For the text-containing cell, return its midpoint in (X, Y) coordinate format. 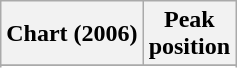
Chart (2006) (72, 34)
Peakposition (189, 34)
